Determine the (x, y) coordinate at the center of the cell enclosing the given text.  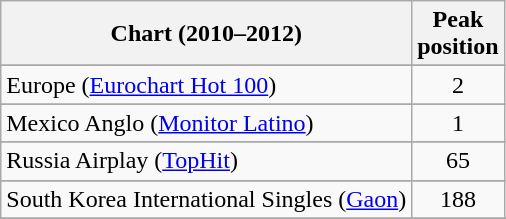
Mexico Anglo (Monitor Latino) (206, 123)
1 (458, 123)
Chart (2010–2012) (206, 34)
2 (458, 85)
Europe (Eurochart Hot 100) (206, 85)
South Korea International Singles (Gaon) (206, 199)
Russia Airplay (TopHit) (206, 161)
Peakposition (458, 34)
65 (458, 161)
188 (458, 199)
